Detect which cell encompasses the target text, then output its (X, Y) center coordinate. 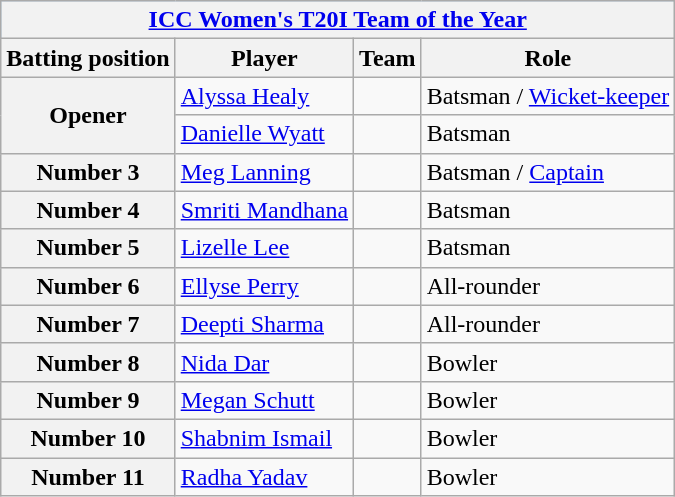
Meg Lanning (264, 172)
Batsman / Wicket-keeper (548, 96)
Number 7 (88, 324)
Number 10 (88, 438)
Deepti Sharma (264, 324)
Smriti Mandhana (264, 210)
Number 9 (88, 400)
Opener (88, 115)
Number 11 (88, 477)
Danielle Wyatt (264, 134)
Role (548, 58)
Lizelle Lee (264, 248)
Radha Yadav (264, 477)
Shabnim Ismail (264, 438)
Player (264, 58)
Number 5 (88, 248)
Ellyse Perry (264, 286)
Alyssa Healy (264, 96)
Number 3 (88, 172)
Number 6 (88, 286)
Megan Schutt (264, 400)
Nida Dar (264, 362)
Team (388, 58)
ICC Women's T20I Team of the Year (338, 20)
Number 8 (88, 362)
Batsman / Captain (548, 172)
Number 4 (88, 210)
Batting position (88, 58)
